For the text-containing cell, return its midpoint in (x, y) coordinate format. 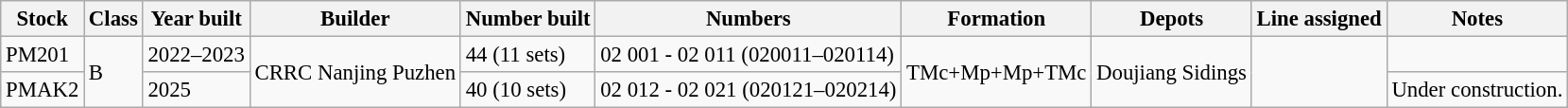
2022–2023 (197, 55)
Depots (1172, 19)
Year built (197, 19)
02 001 - 02 011 (020011–020114) (749, 55)
2025 (197, 90)
Number built (527, 19)
Line assigned (1319, 19)
Numbers (749, 19)
Class (113, 19)
TMc+Mp+Mp+TMc (996, 72)
B (113, 72)
Notes (1477, 19)
PM201 (43, 55)
Under construction. (1477, 90)
Formation (996, 19)
Doujiang Sidings (1172, 72)
Stock (43, 19)
44 (11 sets) (527, 55)
02 012 - 02 021 (020121–020214) (749, 90)
CRRC Nanjing Puzhen (355, 72)
Builder (355, 19)
40 (10 sets) (527, 90)
PMAK2 (43, 90)
